Capture the cell that displays the provided text and extract its (x, y) central coordinate. 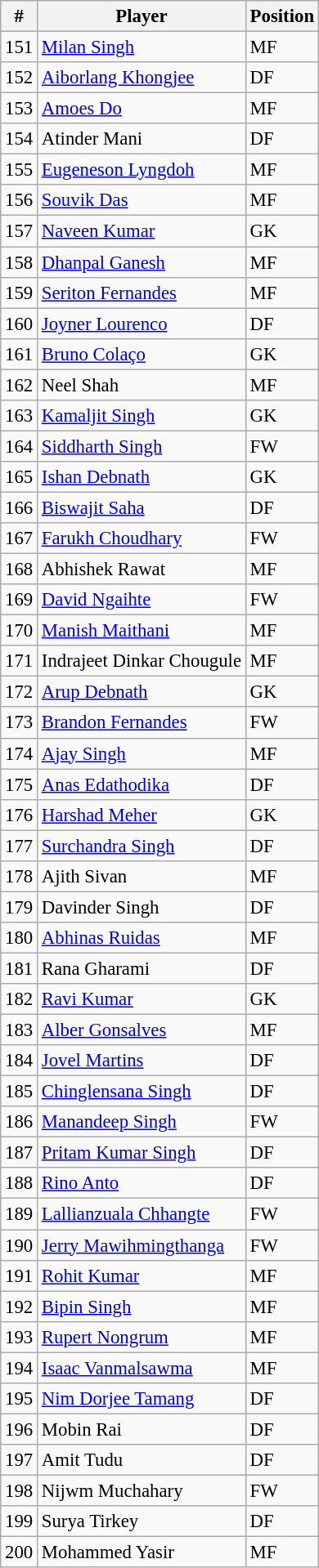
Pritam Kumar Singh (142, 1153)
178 (20, 877)
Ajith Sivan (142, 877)
172 (20, 692)
Nijwm Muchahary (142, 1490)
170 (20, 631)
164 (20, 446)
192 (20, 1307)
177 (20, 846)
159 (20, 293)
153 (20, 109)
155 (20, 170)
Siddharth Singh (142, 446)
162 (20, 385)
Biswajit Saha (142, 507)
Ishan Debnath (142, 477)
163 (20, 416)
156 (20, 200)
182 (20, 999)
190 (20, 1245)
165 (20, 477)
Rino Anto (142, 1184)
Souvik Das (142, 200)
Farukh Choudhary (142, 538)
191 (20, 1275)
Naveen Kumar (142, 231)
Surchandra Singh (142, 846)
Abhishek Rawat (142, 570)
184 (20, 1061)
Joyner Lourenco (142, 324)
Atinder Mani (142, 139)
Brandon Fernandes (142, 723)
Jerry Mawihmingthanga (142, 1245)
Anas Edathodika (142, 784)
196 (20, 1429)
Indrajeet Dinkar Chougule (142, 661)
Ravi Kumar (142, 999)
187 (20, 1153)
188 (20, 1184)
200 (20, 1552)
199 (20, 1521)
Jovel Martins (142, 1061)
Lallianzuala Chhangte (142, 1214)
181 (20, 968)
151 (20, 47)
Bruno Colaço (142, 354)
189 (20, 1214)
Davinder Singh (142, 907)
Amit Tudu (142, 1460)
Rupert Nongrum (142, 1337)
175 (20, 784)
Position (281, 16)
158 (20, 262)
194 (20, 1368)
Isaac Vanmalsawma (142, 1368)
179 (20, 907)
169 (20, 600)
195 (20, 1399)
Harshad Meher (142, 815)
# (20, 16)
174 (20, 753)
160 (20, 324)
Rana Gharami (142, 968)
Eugeneson Lyngdoh (142, 170)
180 (20, 938)
183 (20, 1030)
Milan Singh (142, 47)
176 (20, 815)
Nim Dorjee Tamang (142, 1399)
193 (20, 1337)
Seriton Fernandes (142, 293)
Player (142, 16)
Amoes Do (142, 109)
152 (20, 78)
173 (20, 723)
197 (20, 1460)
Chinglensana Singh (142, 1092)
Manish Maithani (142, 631)
Ajay Singh (142, 753)
Aiborlang Khongjee (142, 78)
167 (20, 538)
186 (20, 1122)
Rohit Kumar (142, 1275)
171 (20, 661)
198 (20, 1490)
Arup Debnath (142, 692)
Neel Shah (142, 385)
161 (20, 354)
Surya Tirkey (142, 1521)
168 (20, 570)
David Ngaihte (142, 600)
154 (20, 139)
Bipin Singh (142, 1307)
Manandeep Singh (142, 1122)
Alber Gonsalves (142, 1030)
185 (20, 1092)
Mohammed Yasir (142, 1552)
Abhinas Ruidas (142, 938)
Dhanpal Ganesh (142, 262)
157 (20, 231)
Kamaljit Singh (142, 416)
Mobin Rai (142, 1429)
166 (20, 507)
